Return [X, Y] of the center of cell containing provided text 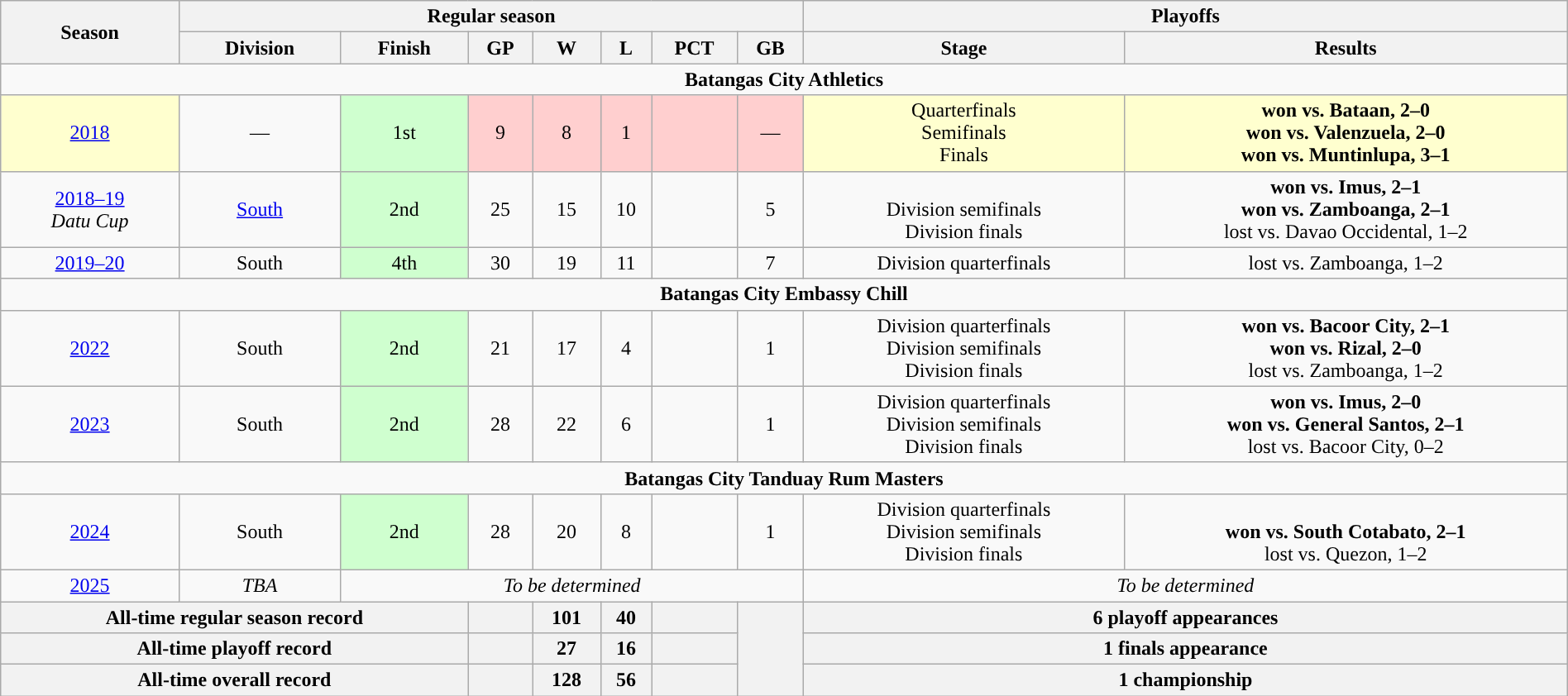
Finish [404, 48]
22 [567, 424]
25 [500, 209]
Division semifinals Division finals [964, 209]
2018 [90, 133]
6 [625, 424]
2024 [90, 532]
2018–19 Datu Cup [90, 209]
128 [567, 680]
lost vs. Zamboanga, 1–2 [1346, 263]
Playoffs [1186, 17]
TBA [260, 585]
2019–20 [90, 263]
PCT [695, 48]
GP [500, 48]
56 [625, 680]
4th [404, 263]
2023 [90, 424]
Division [260, 48]
2025 [90, 585]
19 [567, 263]
1st [404, 133]
Batangas City Embassy Chill [784, 294]
won vs. Imus, 2–1 won vs. Zamboanga, 2–1 lost vs. Davao Occidental, 1–2 [1346, 209]
Division quarterfinals Division semifinals Division finals [964, 348]
won vs. South Cotabato, 2–1 lost vs. Quezon, 1–2 [1346, 532]
1 championship [1186, 680]
4 [625, 348]
15 [567, 209]
GB [770, 48]
40 [625, 617]
101 [567, 617]
Season [90, 32]
W [567, 48]
Batangas City Athletics [784, 79]
1 finals appearance [1186, 649]
17 [567, 348]
21 [500, 348]
5 [770, 209]
9 [500, 133]
6 playoff appearances [1186, 617]
27 [567, 649]
20 [567, 532]
Stage [964, 48]
All-time regular season record [235, 617]
won vs. Imus, 2–0won vs. General Santos, 2–1lost vs. Bacoor City, 0–2 [1346, 424]
won vs. Bataan, 2–0 won vs. Valenzuela, 2–0 won vs. Muntinlupa, 3–1 [1346, 133]
2022 [90, 348]
Quarterfinals Semifinals Finals [964, 133]
All-time playoff record [235, 649]
Batangas City Tanduay Rum Masters [784, 478]
16 [625, 649]
11 [625, 263]
won vs. Bacoor City, 2–1 won vs. Rizal, 2–0 lost vs. Zamboanga, 1–2 [1346, 348]
All-time overall record [235, 680]
Division quarterfinals [964, 263]
7 [770, 263]
Regular season [491, 17]
10 [625, 209]
L [625, 48]
30 [500, 263]
Results [1346, 48]
